Pinpoint the cell where the given text exists, returning its [X, Y] midpoint coordinate. 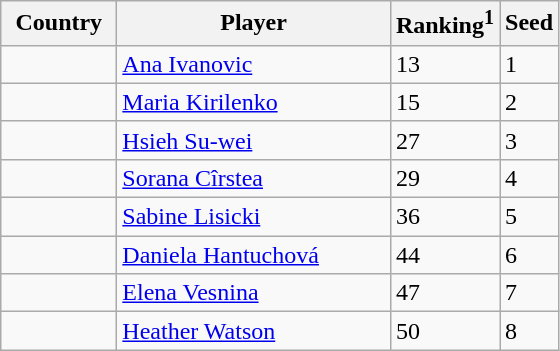
27 [444, 140]
5 [530, 217]
Seed [530, 24]
Sabine Lisicki [254, 217]
6 [530, 255]
Maria Kirilenko [254, 102]
15 [444, 102]
Daniela Hantuchová [254, 255]
Sorana Cîrstea [254, 178]
Hsieh Su-wei [254, 140]
Ranking1 [444, 24]
7 [530, 293]
Elena Vesnina [254, 293]
50 [444, 331]
4 [530, 178]
36 [444, 217]
3 [530, 140]
Country [59, 24]
13 [444, 64]
1 [530, 64]
44 [444, 255]
8 [530, 331]
2 [530, 102]
Player [254, 24]
Heather Watson [254, 331]
47 [444, 293]
Ana Ivanovic [254, 64]
29 [444, 178]
